Search for the cell housing the specified text and yield its (x, y) center coordinate. 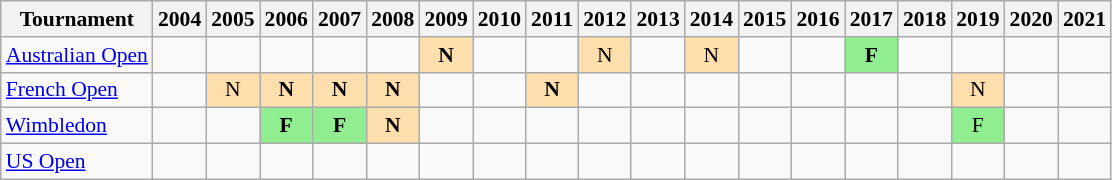
2006 (286, 19)
Tournament (77, 19)
2009 (446, 19)
2018 (924, 19)
2005 (232, 19)
2010 (500, 19)
French Open (77, 90)
US Open (77, 162)
2014 (712, 19)
Wimbledon (77, 126)
2008 (392, 19)
2021 (1084, 19)
2013 (658, 19)
2011 (552, 19)
2015 (764, 19)
2020 (1032, 19)
2004 (180, 19)
2016 (818, 19)
2017 (872, 19)
Australian Open (77, 55)
2012 (604, 19)
2019 (978, 19)
2007 (340, 19)
